Capture the cell that displays the provided text and extract its [x, y] central coordinate. 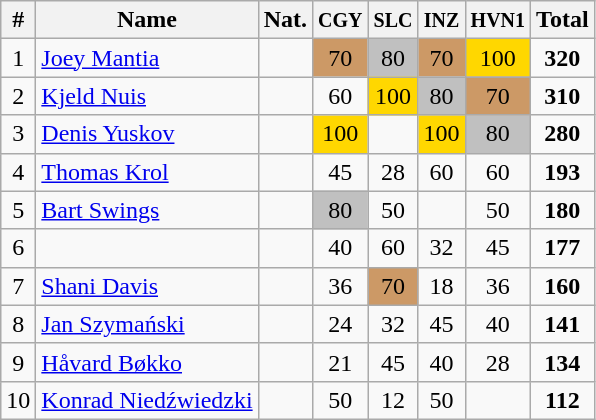
Name [147, 20]
310 [563, 96]
21 [341, 362]
Nat. [285, 20]
Shani Davis [147, 286]
5 [18, 210]
320 [563, 58]
Konrad Niedźwiedzki [147, 400]
SLC [393, 20]
CGY [341, 20]
6 [18, 248]
Denis Yuskov [147, 134]
2 [18, 96]
3 [18, 134]
4 [18, 172]
160 [563, 286]
Joey Mantia [147, 58]
Bart Swings [147, 210]
280 [563, 134]
1 [18, 58]
12 [393, 400]
INZ [442, 20]
180 [563, 210]
Håvard Bøkko [147, 362]
# [18, 20]
10 [18, 400]
8 [18, 324]
18 [442, 286]
Jan Szymański [147, 324]
HVN1 [498, 20]
Total [563, 20]
24 [341, 324]
193 [563, 172]
7 [18, 286]
9 [18, 362]
Thomas Krol [147, 172]
112 [563, 400]
177 [563, 248]
141 [563, 324]
134 [563, 362]
Kjeld Nuis [147, 96]
